Detect which cell encompasses the target text, then output its (X, Y) center coordinate. 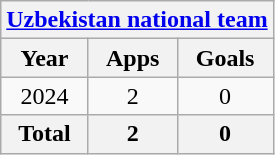
Total (45, 134)
2024 (45, 96)
Uzbekistan national team (137, 20)
Goals (225, 58)
Apps (132, 58)
Year (45, 58)
